For the text-containing cell, return its midpoint in (x, y) coordinate format. 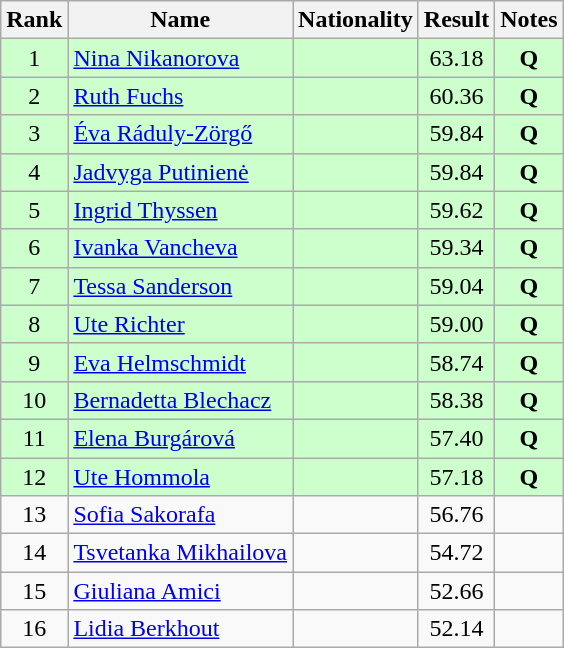
16 (34, 629)
59.00 (456, 324)
11 (34, 438)
59.62 (456, 210)
Result (456, 20)
Name (180, 20)
59.04 (456, 286)
Lidia Berkhout (180, 629)
Notes (529, 20)
Bernadetta Blechacz (180, 400)
13 (34, 515)
1 (34, 58)
57.40 (456, 438)
Eva Helmschmidt (180, 362)
Ute Richter (180, 324)
8 (34, 324)
57.18 (456, 477)
14 (34, 553)
Éva Ráduly-Zörgő (180, 134)
59.34 (456, 248)
2 (34, 96)
Rank (34, 20)
5 (34, 210)
56.76 (456, 515)
4 (34, 172)
58.74 (456, 362)
52.66 (456, 591)
Tsvetanka Mikhailova (180, 553)
Elena Burgárová (180, 438)
Ute Hommola (180, 477)
58.38 (456, 400)
52.14 (456, 629)
3 (34, 134)
Nina Nikanorova (180, 58)
Jadvyga Putinienė (180, 172)
15 (34, 591)
Ingrid Thyssen (180, 210)
60.36 (456, 96)
6 (34, 248)
Ruth Fuchs (180, 96)
Nationality (356, 20)
10 (34, 400)
Giuliana Amici (180, 591)
Tessa Sanderson (180, 286)
63.18 (456, 58)
Sofia Sakorafa (180, 515)
12 (34, 477)
Ivanka Vancheva (180, 248)
9 (34, 362)
7 (34, 286)
54.72 (456, 553)
